Identify which cell holds the provided text, then report its [x, y] central coordinate. 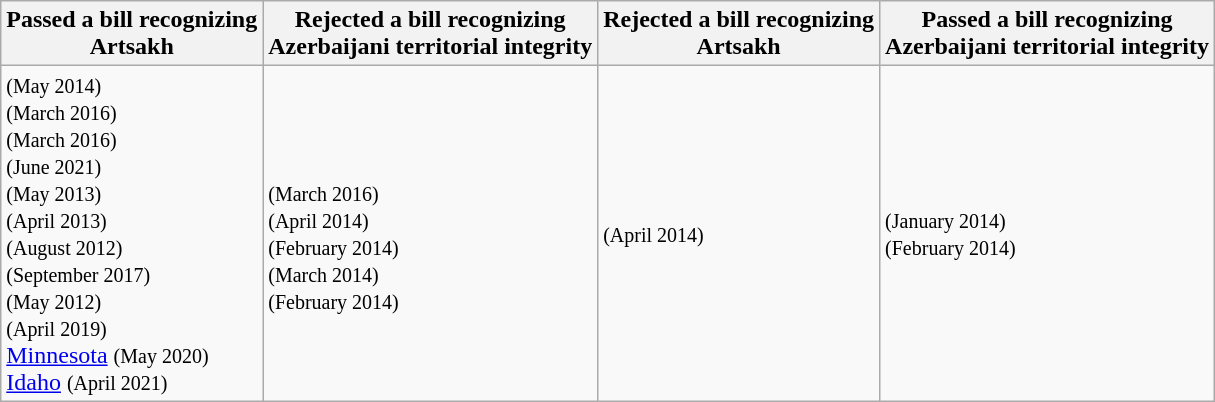
(January 2014) (February 2014) [1048, 234]
(March 2016) (April 2014) (February 2014) (March 2014) (February 2014) [430, 234]
Rejected a bill recognizingAzerbaijani territorial integrity [430, 34]
Passed a bill recognizingAzerbaijani territorial integrity [1048, 34]
(April 2014) [739, 234]
Passed a bill recognizingArtsakh [132, 34]
Rejected a bill recognizingArtsakh [739, 34]
